Detect which cell encompasses the target text, then output its [X, Y] center coordinate. 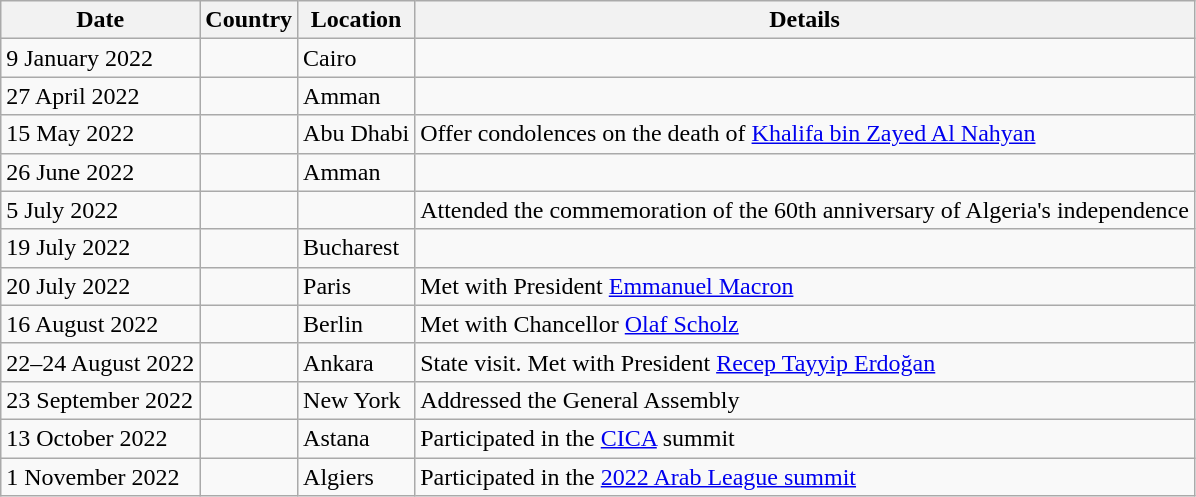
1 November 2022 [100, 477]
Berlin [356, 324]
27 April 2022 [100, 96]
Met with President Emmanuel Macron [805, 286]
15 May 2022 [100, 134]
Ankara [356, 362]
Bucharest [356, 248]
9 January 2022 [100, 58]
Details [805, 20]
Astana [356, 438]
22–24 August 2022 [100, 362]
Location [356, 20]
20 July 2022 [100, 286]
Attended the commemoration of the 60th anniversary of Algeria's independence [805, 210]
13 October 2022 [100, 438]
16 August 2022 [100, 324]
Met with Chancellor Olaf Scholz [805, 324]
19 July 2022 [100, 248]
26 June 2022 [100, 172]
Date [100, 20]
Participated in the 2022 Arab League summit [805, 477]
Algiers [356, 477]
Offer condolences on the death of Khalifa bin Zayed Al Nahyan [805, 134]
Country [249, 20]
Cairo [356, 58]
New York [356, 400]
23 September 2022 [100, 400]
Participated in the CICA summit [805, 438]
Abu Dhabi [356, 134]
Paris [356, 286]
Addressed the General Assembly [805, 400]
State visit. Met with President Recep Tayyip Erdoğan [805, 362]
5 July 2022 [100, 210]
